Return [X, Y] of the center of cell containing provided text 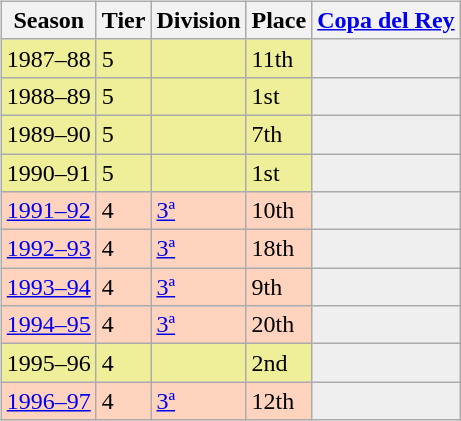
1995–96 [48, 363]
Season [48, 20]
1990–91 [48, 173]
7th [279, 134]
1989–90 [48, 134]
Copa del Rey [386, 20]
Place [279, 20]
20th [279, 325]
9th [279, 287]
11th [279, 58]
1988–89 [48, 96]
18th [279, 249]
1994–95 [48, 325]
1992–93 [48, 249]
1993–94 [48, 287]
2nd [279, 363]
1991–92 [48, 211]
10th [279, 211]
Division [198, 20]
12th [279, 401]
Tier [124, 20]
1996–97 [48, 401]
1987–88 [48, 58]
